Capture the cell that displays the provided text and extract its (X, Y) central coordinate. 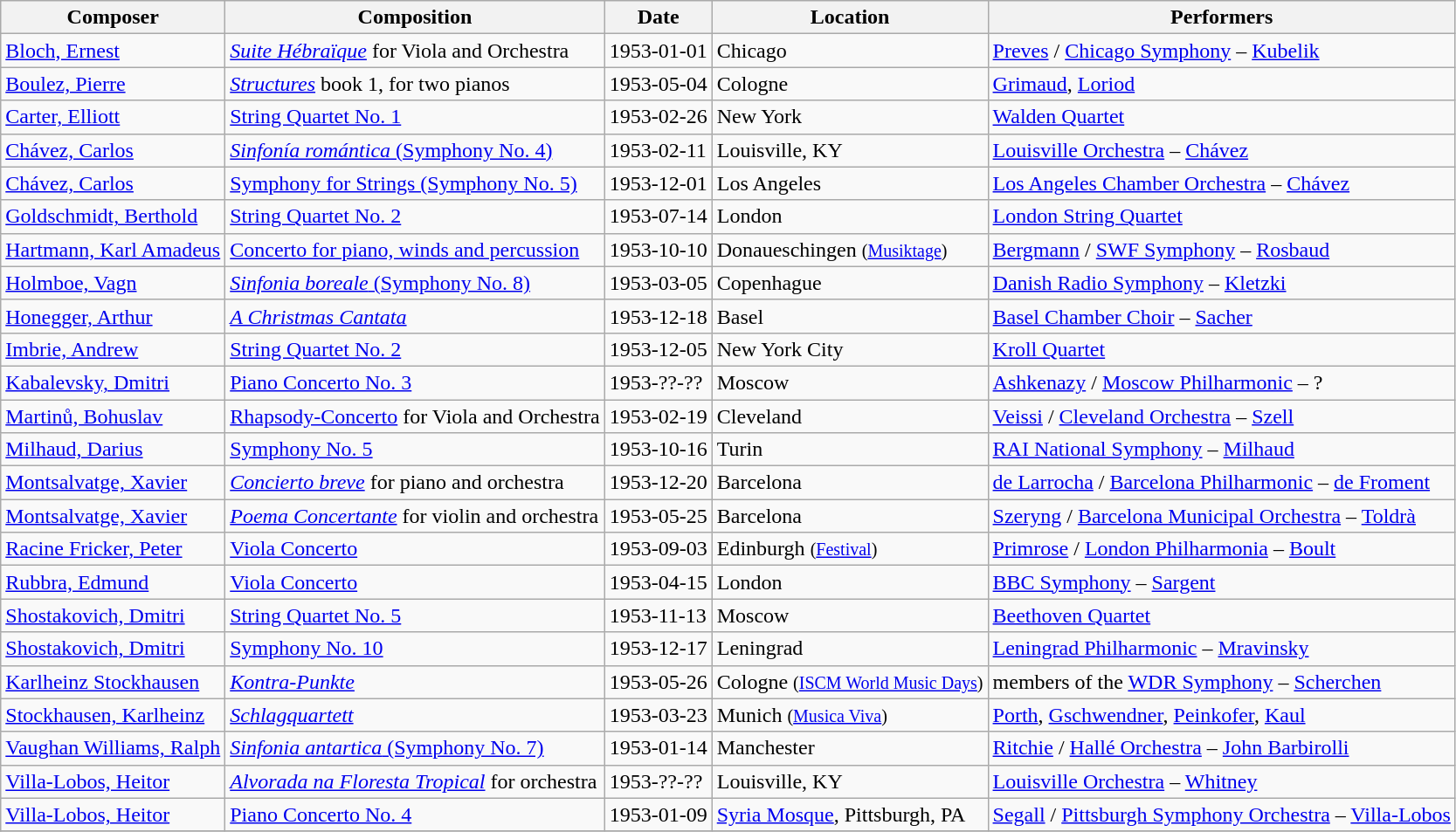
Leningrad (850, 649)
Sinfonía romántica (Symphony No. 4) (415, 150)
1953-12-18 (659, 316)
A Christmas Cantata (415, 316)
Hartmann, Karl Amadeus (114, 250)
Chicago (850, 51)
1953-05-04 (659, 84)
Milhaud, Darius (114, 450)
Edinburgh (Festival) (850, 549)
Vaughan Williams, Ralph (114, 748)
1953-04-15 (659, 582)
Beethoven Quartet (1221, 615)
Cologne (ISCM World Music Days) (850, 682)
Ritchie / Hallé Orchestra – John Barbirolli (1221, 748)
1953-03-23 (659, 715)
BBC Symphony – Sargent (1221, 582)
String Quartet No. 1 (415, 117)
de Larrocha / Barcelona Philharmonic – de Froment (1221, 483)
Kroll Quartet (1221, 349)
1953-02-26 (659, 117)
members of the WDR Symphony – Scherchen (1221, 682)
Syria Mosque, Pittsburgh, PA (850, 815)
Composition (415, 17)
Piano Concerto No. 3 (415, 382)
Cologne (850, 84)
Grimaud, Loriod (1221, 84)
Leningrad Philharmonic – Mravinsky (1221, 649)
Cleveland (850, 416)
Goldschmidt, Berthold (114, 217)
String Quartet No. 5 (415, 615)
Szeryng / Barcelona Municipal Orchestra – Toldrà (1221, 516)
Concierto breve for piano and orchestra (415, 483)
Manchester (850, 748)
Munich (Musica Viva) (850, 715)
Donaueschingen (Musiktage) (850, 250)
Concerto for piano, winds and percussion (415, 250)
Los Angeles Chamber Orchestra – Chávez (1221, 183)
Kabalevsky, Dmitri (114, 382)
1953-10-10 (659, 250)
Holmboe, Vagn (114, 283)
1953-02-19 (659, 416)
Stockhausen, Karlheinz (114, 715)
Martinů, Bohuslav (114, 416)
1953-05-26 (659, 682)
Boulez, Pierre (114, 84)
1953-07-14 (659, 217)
1953-12-20 (659, 483)
Rubbra, Edmund (114, 582)
Copenhague (850, 283)
Veissi / Cleveland Orchestra – Szell (1221, 416)
Structures book 1, for two pianos (415, 84)
1953-12-17 (659, 649)
1953-01-09 (659, 815)
Location (850, 17)
Danish Radio Symphony – Kletzki (1221, 283)
New York (850, 117)
1953-10-16 (659, 450)
Rhapsody-Concerto for Viola and Orchestra (415, 416)
Segall / Pittsburgh Symphony Orchestra – Villa-Lobos (1221, 815)
Sinfonia boreale (Symphony No. 8) (415, 283)
Basel (850, 316)
Symphony for Strings (Symphony No. 5) (415, 183)
Preves / Chicago Symphony – Kubelik (1221, 51)
1953-03-05 (659, 283)
Kontra-Punkte (415, 682)
Schlagquartett (415, 715)
1953-01-01 (659, 51)
1953-11-13 (659, 615)
Composer (114, 17)
Carter, Elliott (114, 117)
Bloch, Ernest (114, 51)
Suite Hébraïque for Viola and Orchestra (415, 51)
Louisville Orchestra – Chávez (1221, 150)
Sinfonia antartica (Symphony No. 7) (415, 748)
Symphony No. 5 (415, 450)
London String Quartet (1221, 217)
Alvorada na Floresta Tropical for orchestra (415, 781)
Louisville Orchestra – Whitney (1221, 781)
Poema Concertante for violin and orchestra (415, 516)
Honegger, Arthur (114, 316)
Date (659, 17)
1953-01-14 (659, 748)
1953-09-03 (659, 549)
Basel Chamber Choir – Sacher (1221, 316)
RAI National Symphony – Milhaud (1221, 450)
Racine Fricker, Peter (114, 549)
Ashkenazy / Moscow Philharmonic – ? (1221, 382)
Symphony No. 10 (415, 649)
1953-12-05 (659, 349)
Porth, Gschwendner, Peinkofer, Kaul (1221, 715)
Performers (1221, 17)
Walden Quartet (1221, 117)
Primrose / London Philharmonia – Boult (1221, 549)
Bergmann / SWF Symphony – Rosbaud (1221, 250)
Los Angeles (850, 183)
1953-02-11 (659, 150)
Imbrie, Andrew (114, 349)
1953-12-01 (659, 183)
Karlheinz Stockhausen (114, 682)
Turin (850, 450)
1953-05-25 (659, 516)
New York City (850, 349)
Piano Concerto No. 4 (415, 815)
